Detect which cell encompasses the target text, then output its [X, Y] center coordinate. 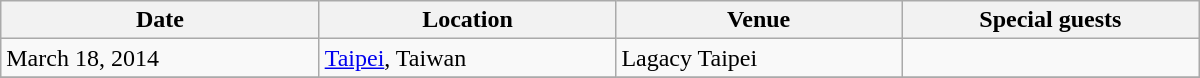
Location [468, 20]
March 18, 2014 [160, 58]
Taipei, Taiwan [468, 58]
Venue [759, 20]
Date [160, 20]
Special guests [1051, 20]
Lagacy Taipei [759, 58]
